Determine the [X, Y] coordinate at the center of the cell enclosing the given text.  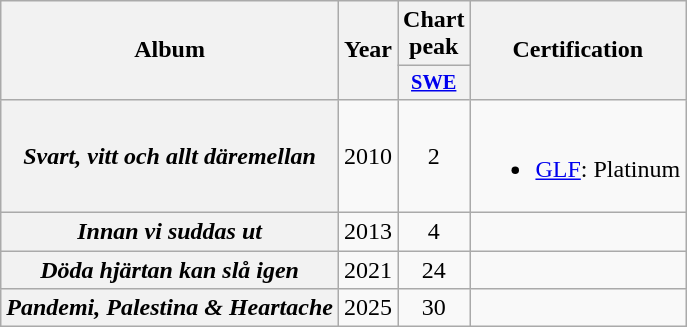
Year [368, 50]
Döda hjärtan kan slå igen [170, 270]
2010 [368, 156]
2013 [368, 232]
Certification [578, 50]
24 [434, 270]
2 [434, 156]
Album [170, 50]
Innan vi suddas ut [170, 232]
30 [434, 308]
2021 [368, 270]
2025 [368, 308]
4 [434, 232]
Chartpeak [434, 34]
Pandemi, Palestina & Heartache [170, 308]
Svart, vitt och allt däremellan [170, 156]
SWE [434, 83]
GLF: Platinum [578, 156]
